Detect which cell encompasses the target text, then output its (x, y) center coordinate. 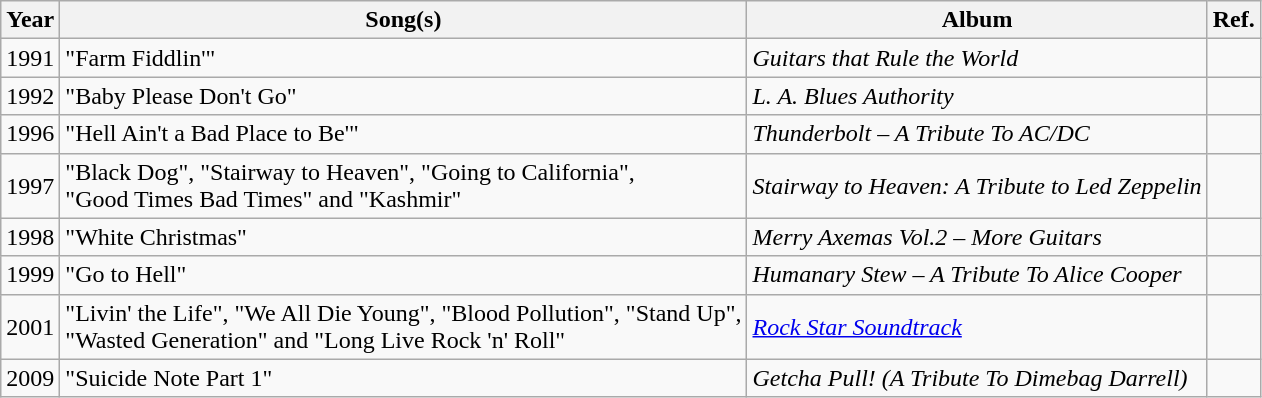
"Farm Fiddlin'" (404, 58)
1991 (30, 58)
"White Christmas" (404, 237)
"Suicide Note Part 1" (404, 378)
Getcha Pull! (A Tribute To Dimebag Darrell) (977, 378)
"Black Dog", "Stairway to Heaven", "Going to California","Good Times Bad Times" and "Kashmir" (404, 186)
1992 (30, 96)
1996 (30, 134)
"Hell Ain't a Bad Place to Be'" (404, 134)
Merry Axemas Vol.2 – More Guitars (977, 237)
Ref. (1234, 20)
Year (30, 20)
"Baby Please Don't Go" (404, 96)
Rock Star Soundtrack (977, 326)
2009 (30, 378)
Humanary Stew – A Tribute To Alice Cooper (977, 275)
"Go to Hell" (404, 275)
2001 (30, 326)
Stairway to Heaven: A Tribute to Led Zeppelin (977, 186)
Album (977, 20)
Thunderbolt – A Tribute To AC/DC (977, 134)
Song(s) (404, 20)
Guitars that Rule the World (977, 58)
L. A. Blues Authority (977, 96)
1998 (30, 237)
1997 (30, 186)
"Livin' the Life", "We All Die Young", "Blood Pollution", "Stand Up","Wasted Generation" and "Long Live Rock 'n' Roll" (404, 326)
1999 (30, 275)
